Return [x, y] of the center of cell containing provided text 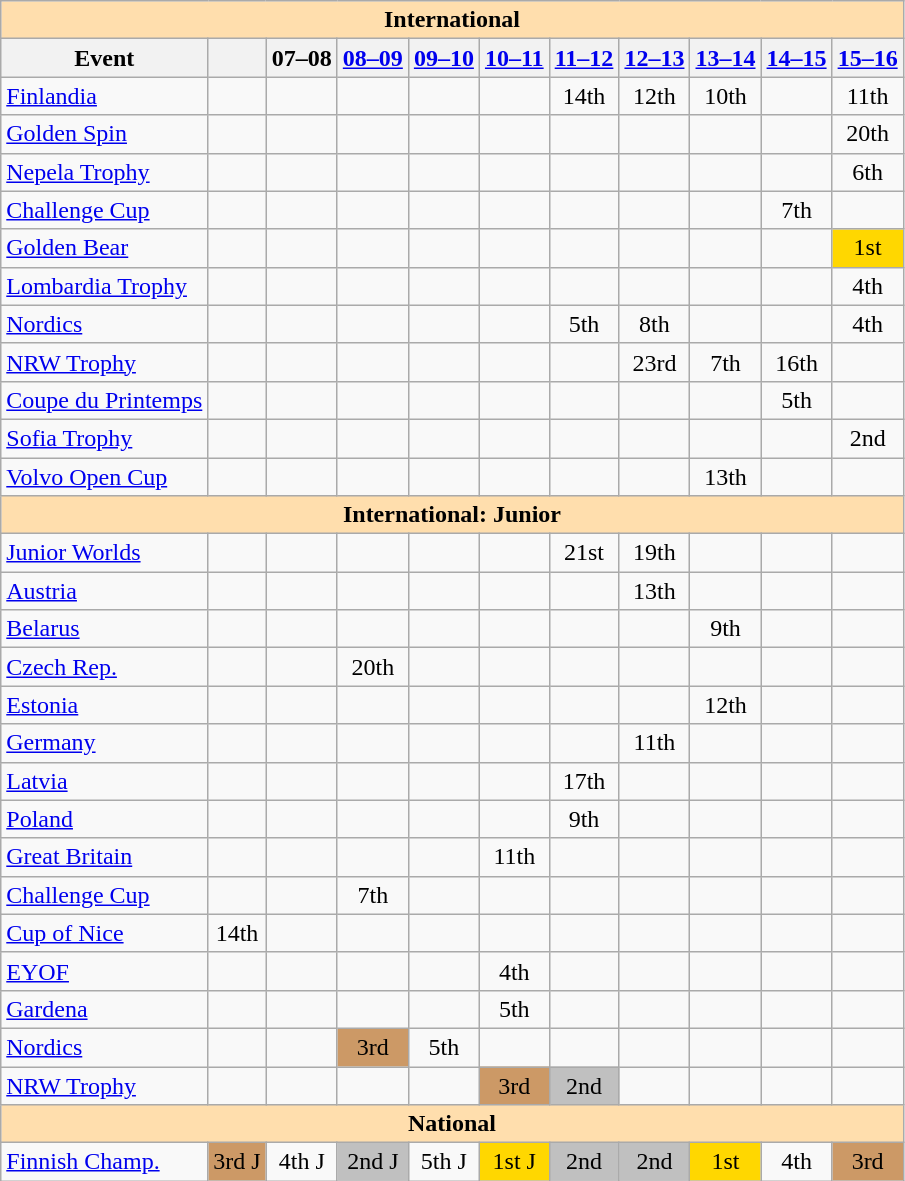
Sofia Trophy [104, 438]
19th [654, 553]
10–11 [514, 58]
Event [104, 58]
Czech Rep. [104, 667]
3rd J [237, 1162]
2nd J [372, 1162]
07–08 [302, 58]
Coupe du Printemps [104, 400]
International: Junior [452, 515]
International [452, 20]
15–16 [868, 58]
EYOF [104, 971]
Golden Bear [104, 248]
Junior Worlds [104, 553]
Golden Spin [104, 134]
13–14 [726, 58]
09–10 [444, 58]
Lombardia Trophy [104, 286]
4th J [302, 1162]
16th [796, 362]
Finnish Champ. [104, 1162]
Gardena [104, 1009]
Cup of Nice [104, 933]
6th [868, 172]
12–13 [654, 58]
1st J [514, 1162]
Nepela Trophy [104, 172]
21st [584, 553]
Austria [104, 591]
5th J [444, 1162]
Germany [104, 743]
17th [584, 781]
Volvo Open Cup [104, 477]
Poland [104, 819]
8th [654, 324]
23rd [654, 362]
14–15 [796, 58]
10th [726, 96]
11–12 [584, 58]
Estonia [104, 705]
Latvia [104, 781]
Belarus [104, 629]
National [452, 1124]
Finlandia [104, 96]
08–09 [372, 58]
Great Britain [104, 857]
